Return (x, y) of the center of cell containing provided text 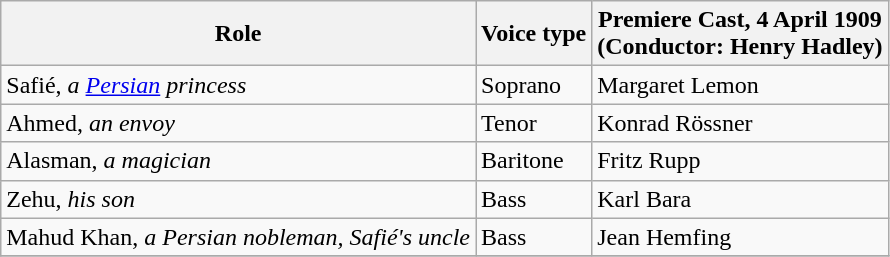
Soprano (534, 85)
Role (238, 34)
Margaret Lemon (740, 85)
Tenor (534, 123)
Premiere Cast, 4 April 1909 (Conductor: Henry Hadley) (740, 34)
Zehu, his son (238, 199)
Karl Bara (740, 199)
Voice type (534, 34)
Alasman, a magician (238, 161)
Baritone (534, 161)
Ahmed, an envoy (238, 123)
Konrad Rössner (740, 123)
Jean Hemfing (740, 237)
Safié, a Persian princess (238, 85)
Mahud Khan, a Persian nobleman, Safié's uncle (238, 237)
Fritz Rupp (740, 161)
